Identify which cell holds the provided text, then report its [x, y] central coordinate. 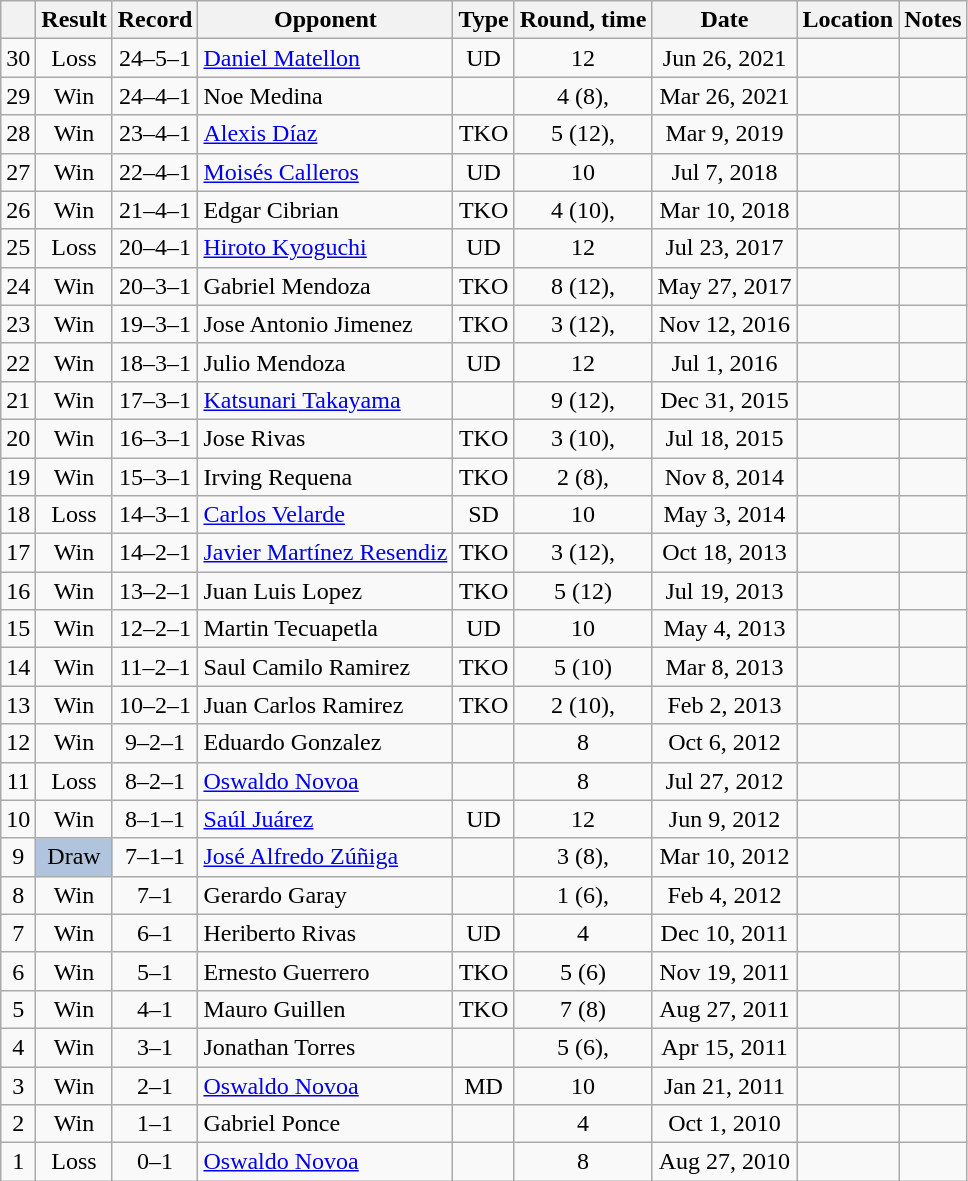
Jul 23, 2017 [724, 248]
17 [18, 553]
Juan Carlos Ramirez [326, 705]
Apr 15, 2011 [724, 1047]
Jose Rivas [326, 438]
18 [18, 515]
28 [18, 134]
1 (6), [583, 895]
Julio Mendoza [326, 362]
19 [18, 477]
8–1–1 [155, 819]
Jan 21, 2011 [724, 1085]
0–1 [155, 1162]
Jul 1, 2016 [724, 362]
Dec 10, 2011 [724, 933]
21 [18, 400]
8 (12), [583, 286]
Oct 6, 2012 [724, 743]
Gabriel Mendoza [326, 286]
13 [18, 705]
14–2–1 [155, 553]
Jul 27, 2012 [724, 781]
Mar 8, 2013 [724, 667]
Aug 27, 2010 [724, 1162]
11–2–1 [155, 667]
Eduardo Gonzalez [326, 743]
Mauro Guillen [326, 1009]
Alexis Díaz [326, 134]
Opponent [326, 20]
5 [18, 1009]
MD [484, 1085]
5 (12) [583, 591]
Feb 4, 2012 [724, 895]
Date [724, 20]
Jun 26, 2021 [724, 58]
26 [18, 210]
Gerardo Garay [326, 895]
3 (10), [583, 438]
5 (10) [583, 667]
14 [18, 667]
Jun 9, 2012 [724, 819]
Javier Martínez Resendiz [326, 553]
Dec 31, 2015 [724, 400]
1 [18, 1162]
Irving Requena [326, 477]
21–4–1 [155, 210]
Draw [74, 857]
Record [155, 20]
Daniel Matellon [326, 58]
15–3–1 [155, 477]
9–2–1 [155, 743]
Jul 7, 2018 [724, 172]
5–1 [155, 971]
May 4, 2013 [724, 629]
17–3–1 [155, 400]
2–1 [155, 1085]
Round, time [583, 20]
22–4–1 [155, 172]
Oct 1, 2010 [724, 1124]
Jose Antonio Jimenez [326, 324]
7 (8) [583, 1009]
Martin Tecuapetla [326, 629]
25 [18, 248]
9 (12), [583, 400]
Hiroto Kyoguchi [326, 248]
14–3–1 [155, 515]
Mar 10, 2012 [724, 857]
10–2–1 [155, 705]
1–1 [155, 1124]
Jul 19, 2013 [724, 591]
30 [18, 58]
3 (8), [583, 857]
Nov 12, 2016 [724, 324]
Nov 19, 2011 [724, 971]
24 [18, 286]
15 [18, 629]
27 [18, 172]
7–1–1 [155, 857]
18–3–1 [155, 362]
Noe Medina [326, 96]
20–4–1 [155, 248]
4–1 [155, 1009]
16–3–1 [155, 438]
Result [74, 20]
24–5–1 [155, 58]
Jul 18, 2015 [724, 438]
4 (10), [583, 210]
May 27, 2017 [724, 286]
20–3–1 [155, 286]
2 [18, 1124]
Edgar Cibrian [326, 210]
SD [484, 515]
29 [18, 96]
Saúl Juárez [326, 819]
Notes [933, 20]
Mar 26, 2021 [724, 96]
23 [18, 324]
13–2–1 [155, 591]
Juan Luis Lopez [326, 591]
16 [18, 591]
Oct 18, 2013 [724, 553]
Moisés Calleros [326, 172]
8–2–1 [155, 781]
3 [18, 1085]
9 [18, 857]
Gabriel Ponce [326, 1124]
12–2–1 [155, 629]
5 (12), [583, 134]
7–1 [155, 895]
Mar 9, 2019 [724, 134]
Heriberto Rivas [326, 933]
5 (6), [583, 1047]
May 3, 2014 [724, 515]
22 [18, 362]
7 [18, 933]
Katsunari Takayama [326, 400]
Location [848, 20]
11 [18, 781]
Jonathan Torres [326, 1047]
20 [18, 438]
2 (10), [583, 705]
Nov 8, 2014 [724, 477]
2 (8), [583, 477]
Feb 2, 2013 [724, 705]
23–4–1 [155, 134]
Mar 10, 2018 [724, 210]
6–1 [155, 933]
24–4–1 [155, 96]
19–3–1 [155, 324]
Aug 27, 2011 [724, 1009]
Carlos Velarde [326, 515]
6 [18, 971]
3–1 [155, 1047]
José Alfredo Zúñiga [326, 857]
5 (6) [583, 971]
Saul Camilo Ramirez [326, 667]
4 (8), [583, 96]
Ernesto Guerrero [326, 971]
Type [484, 20]
